From the cell containing the given text, extract its center point as [x, y] coordinate. 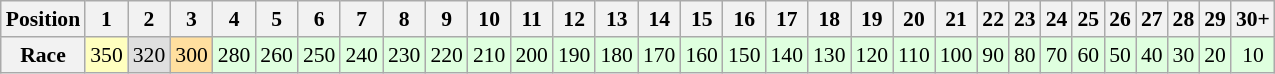
23 [1025, 19]
17 [786, 19]
280 [234, 55]
7 [362, 19]
350 [106, 55]
200 [532, 55]
220 [446, 55]
1 [106, 19]
90 [993, 55]
260 [276, 55]
110 [914, 55]
60 [1088, 55]
300 [192, 55]
15 [702, 19]
240 [362, 55]
9 [446, 19]
14 [660, 19]
140 [786, 55]
11 [532, 19]
150 [744, 55]
22 [993, 19]
80 [1025, 55]
29 [1215, 19]
12 [574, 19]
130 [830, 55]
18 [830, 19]
28 [1184, 19]
180 [616, 55]
2 [150, 19]
160 [702, 55]
8 [404, 19]
3 [192, 19]
100 [956, 55]
24 [1057, 19]
26 [1120, 19]
13 [616, 19]
50 [1120, 55]
27 [1152, 19]
320 [150, 55]
19 [872, 19]
Position [43, 19]
30+ [1253, 19]
21 [956, 19]
25 [1088, 19]
30 [1184, 55]
170 [660, 55]
190 [574, 55]
70 [1057, 55]
210 [490, 55]
5 [276, 19]
40 [1152, 55]
Race [43, 55]
250 [320, 55]
120 [872, 55]
6 [320, 19]
4 [234, 19]
230 [404, 55]
16 [744, 19]
